Find where the given text appears and provide that cell's center as (X, Y) coordinate. 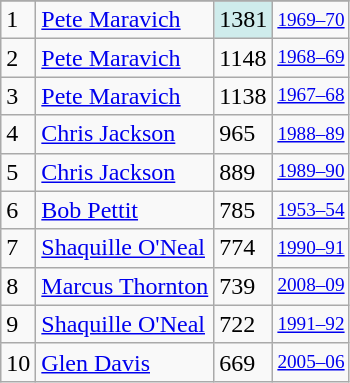
Glen Davis (125, 362)
2005–06 (311, 362)
1990–91 (311, 248)
2008–09 (311, 286)
6 (18, 210)
1953–54 (311, 210)
7 (18, 248)
1989–90 (311, 172)
1148 (244, 58)
669 (244, 362)
1381 (244, 20)
5 (18, 172)
1969–70 (311, 20)
1138 (244, 96)
1991–92 (311, 324)
965 (244, 134)
8 (18, 286)
889 (244, 172)
9 (18, 324)
4 (18, 134)
10 (18, 362)
739 (244, 286)
2 (18, 58)
Bob Pettit (125, 210)
3 (18, 96)
722 (244, 324)
Marcus Thornton (125, 286)
785 (244, 210)
1 (18, 20)
774 (244, 248)
1968–69 (311, 58)
1988–89 (311, 134)
1967–68 (311, 96)
